Return the (x, y) coordinate for the center point of the cell that contains the specified text.  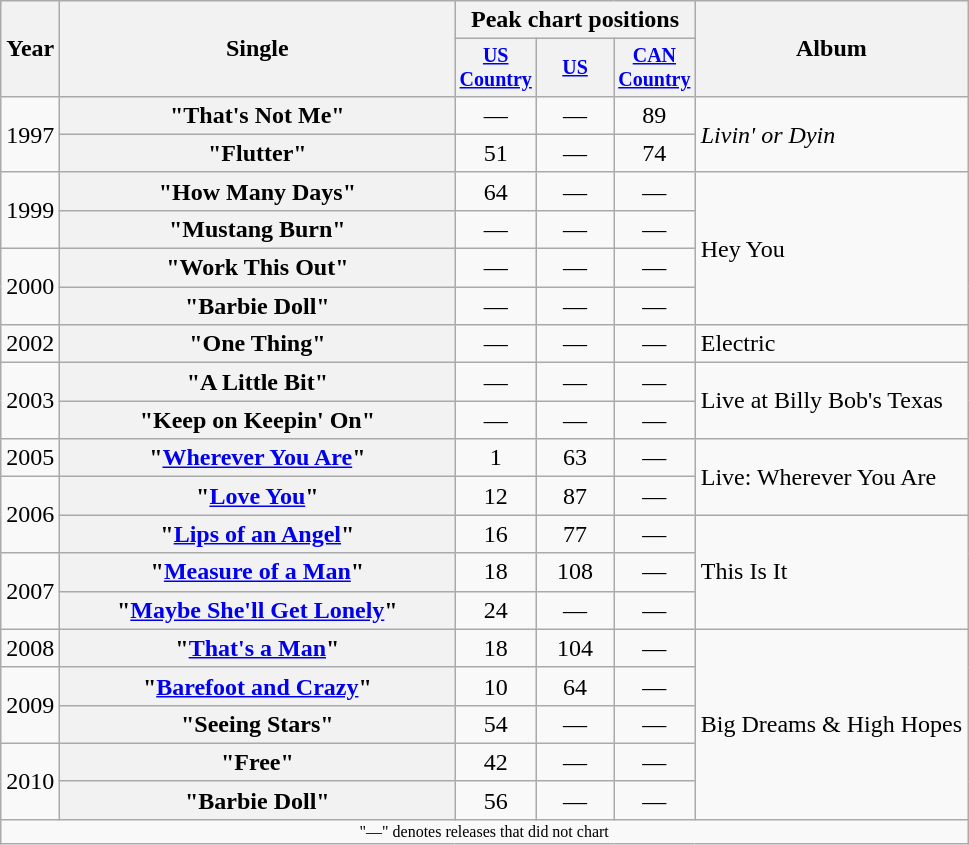
CAN Country (655, 68)
Hey You (831, 248)
"—" denotes releases that did not chart (484, 831)
104 (576, 648)
87 (576, 496)
89 (655, 115)
"One Thing" (258, 344)
2002 (30, 344)
"A Little Bit" (258, 382)
1999 (30, 210)
63 (576, 458)
10 (496, 686)
"Mustang Burn" (258, 229)
"Love You" (258, 496)
74 (655, 153)
"Work This Out" (258, 268)
"Barefoot and Crazy" (258, 686)
2008 (30, 648)
Live: Wherever You Are (831, 477)
"How Many Days" (258, 191)
108 (576, 572)
"Free" (258, 762)
"Keep on Keepin' On" (258, 420)
Peak chart positions (575, 20)
Big Dreams & High Hopes (831, 724)
2007 (30, 591)
2000 (30, 287)
This Is It (831, 572)
"That's Not Me" (258, 115)
2006 (30, 515)
Live at Billy Bob's Texas (831, 401)
"Wherever You Are" (258, 458)
16 (496, 534)
"Seeing Stars" (258, 724)
Electric (831, 344)
2005 (30, 458)
56 (496, 800)
54 (496, 724)
Year (30, 49)
2003 (30, 401)
2009 (30, 705)
51 (496, 153)
42 (496, 762)
"Maybe She'll Get Lonely" (258, 610)
Single (258, 49)
12 (496, 496)
24 (496, 610)
1 (496, 458)
2010 (30, 781)
Livin' or Dyin (831, 134)
1997 (30, 134)
Album (831, 49)
77 (576, 534)
"Measure of a Man" (258, 572)
US (576, 68)
"Lips of an Angel" (258, 534)
"Flutter" (258, 153)
"That's a Man" (258, 648)
US Country (496, 68)
